Find where the given text appears and provide that cell's center as [x, y] coordinate. 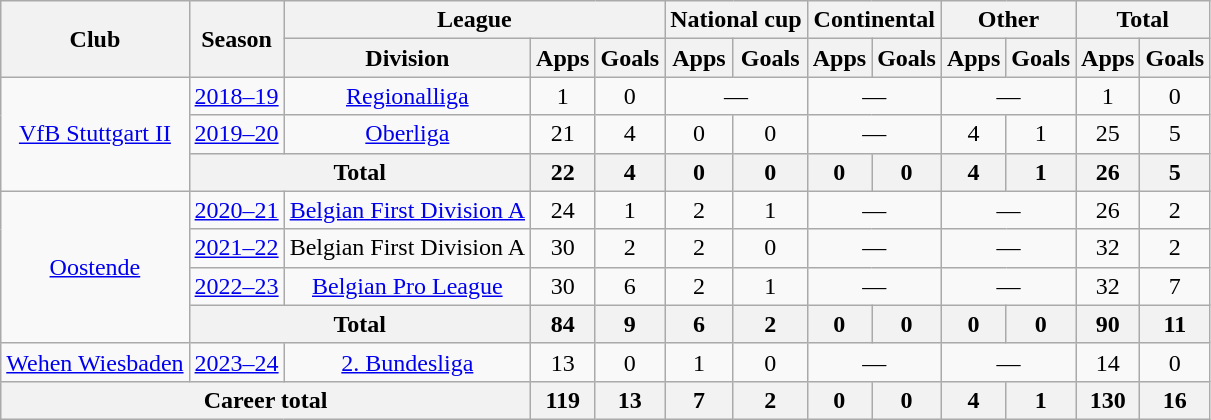
2019–20 [236, 134]
14 [1108, 362]
2023–24 [236, 362]
2022–23 [236, 286]
24 [563, 210]
16 [1175, 400]
Division [407, 58]
Wehen Wiesbaden [95, 362]
130 [1108, 400]
2018–19 [236, 96]
2021–22 [236, 248]
11 [1175, 324]
21 [563, 134]
VfB Stuttgart II [95, 134]
90 [1108, 324]
Oberliga [407, 134]
9 [630, 324]
119 [563, 400]
22 [563, 172]
84 [563, 324]
League [474, 20]
Belgian Pro League [407, 286]
2020–21 [236, 210]
Season [236, 39]
Regionalliga [407, 96]
2. Bundesliga [407, 362]
Club [95, 39]
25 [1108, 134]
National cup [736, 20]
Continental [874, 20]
Other [1008, 20]
Oostende [95, 267]
Career total [266, 400]
